Return [X, Y] of the center of cell containing provided text 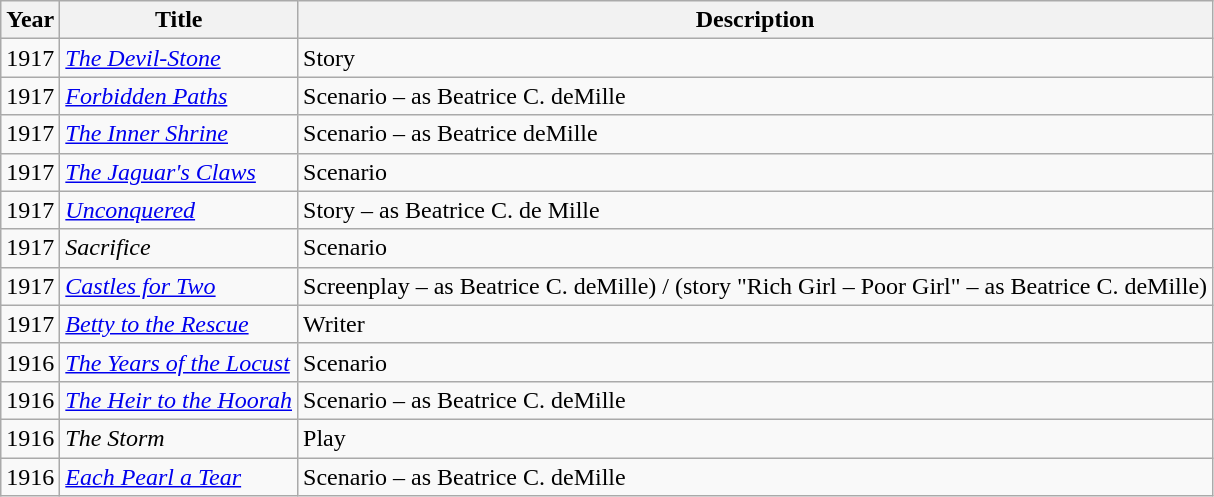
Forbidden Paths [179, 96]
The Inner Shrine [179, 134]
The Storm [179, 438]
Writer [756, 324]
Year [30, 20]
Screenplay – as Beatrice C. deMille) / (story "Rich Girl – Poor Girl" – as Beatrice C. deMille) [756, 286]
Story [756, 58]
Each Pearl a Tear [179, 477]
The Devil-Stone [179, 58]
The Heir to the Hoorah [179, 400]
Play [756, 438]
Unconquered [179, 210]
Scenario – as Beatrice deMille [756, 134]
The Jaguar's Claws [179, 172]
Sacrifice [179, 248]
Betty to the Rescue [179, 324]
Story – as Beatrice C. de Mille [756, 210]
The Years of the Locust [179, 362]
Castles for Two [179, 286]
Title [179, 20]
Description [756, 20]
